Return [X, Y] of the center of cell containing provided text 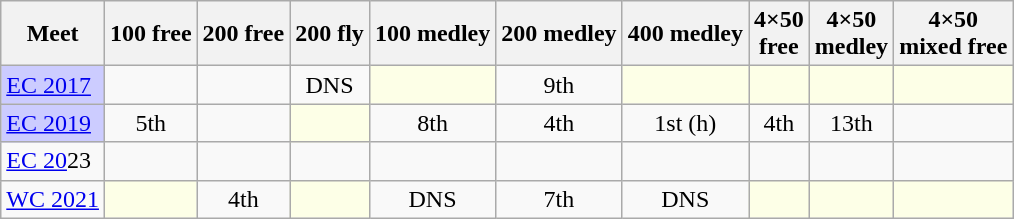
4×50free [778, 34]
WC 2021 [53, 199]
200 fly [330, 34]
100 medley [432, 34]
EC 2019 [53, 123]
4×50mixed free [954, 34]
EC 2023 [53, 161]
400 medley [685, 34]
1st (h) [685, 123]
5th [150, 123]
100 free [150, 34]
Meet [53, 34]
EC 2017 [53, 85]
4×50medley [851, 34]
13th [851, 123]
8th [432, 123]
200 free [244, 34]
7th [559, 199]
9th [559, 85]
200 medley [559, 34]
